For the text-containing cell, return its midpoint in (x, y) coordinate format. 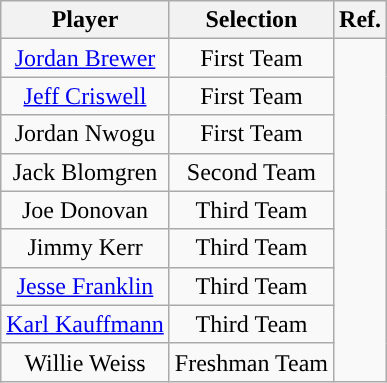
Joe Donovan (86, 210)
Jeff Criswell (86, 96)
Freshman Team (251, 362)
Jimmy Kerr (86, 248)
Karl Kauffmann (86, 324)
Jordan Brewer (86, 58)
Willie Weiss (86, 362)
Jesse Franklin (86, 286)
Jack Blomgren (86, 172)
Ref. (360, 20)
Jordan Nwogu (86, 134)
Player (86, 20)
Second Team (251, 172)
Selection (251, 20)
